From the cell containing the given text, extract its center point as (x, y) coordinate. 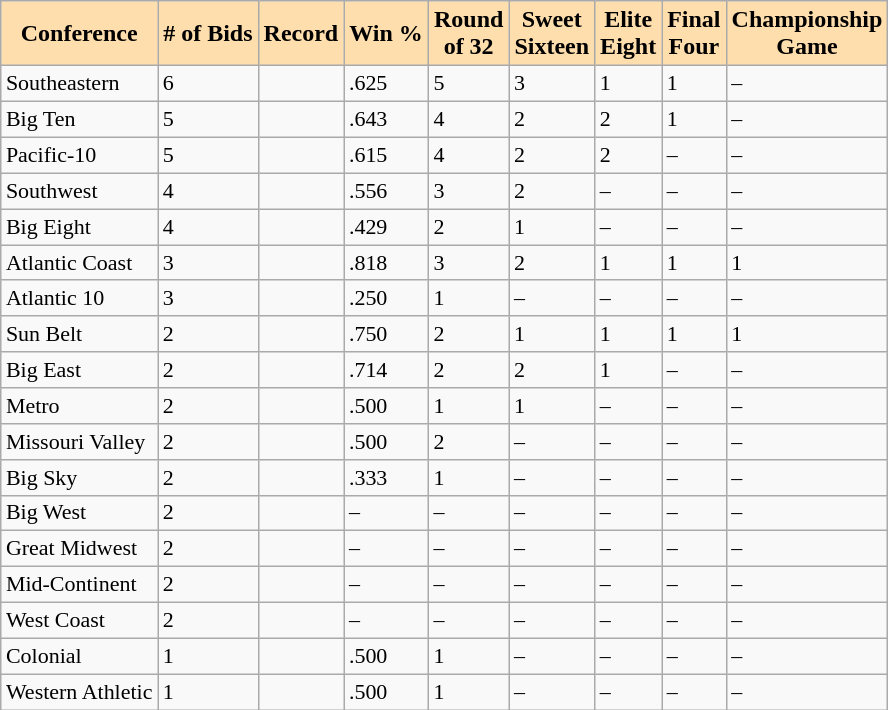
Final Four (694, 34)
Missouri Valley (80, 441)
# of Bids (208, 34)
.625 (386, 84)
Big East (80, 370)
.429 (386, 227)
.750 (386, 334)
.714 (386, 370)
.643 (386, 120)
Southeastern (80, 84)
Metro (80, 406)
Big Sky (80, 477)
Elite Eight (628, 34)
Western Athletic (80, 692)
Great Midwest (80, 549)
.556 (386, 191)
.615 (386, 155)
West Coast (80, 620)
Big West (80, 513)
Big Ten (80, 120)
Sweet Sixteen (552, 34)
Sun Belt (80, 334)
Record (301, 34)
Atlantic Coast (80, 263)
Southwest (80, 191)
Conference (80, 34)
Mid-Continent (80, 585)
Atlantic 10 (80, 298)
Pacific-10 (80, 155)
Championship Game (807, 34)
Colonial (80, 656)
6 (208, 84)
Big Eight (80, 227)
Round of 32 (468, 34)
.250 (386, 298)
Win % (386, 34)
.818 (386, 263)
.333 (386, 477)
